From the cell containing the given text, extract its center point as (X, Y) coordinate. 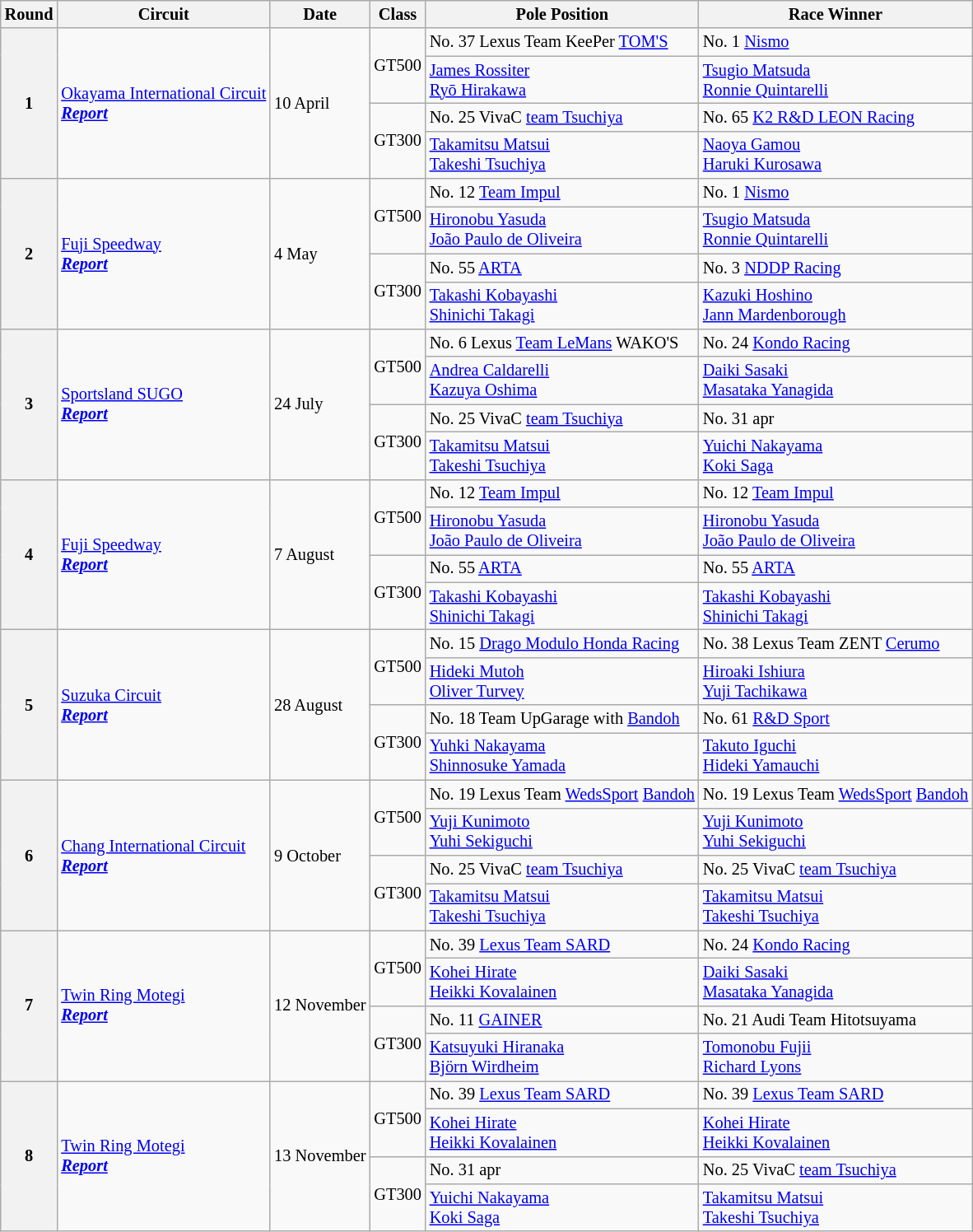
7 August (319, 555)
Takuto Iguchi Hideki Yamauchi (836, 756)
Katsuyuki Hiranaka Björn Wirdheim (562, 1057)
No. 6 Lexus Team LeMans WAKO'S (562, 343)
28 August (319, 705)
Circuit (163, 14)
13 November (319, 1156)
Class (397, 14)
No. 61 R&D Sport (836, 719)
Round (30, 14)
1 (30, 104)
9 October (319, 855)
No. 37 Lexus Team KeePer TOM'S (562, 42)
Sportsland SUGOReport (163, 404)
No. 21 Audi Team Hitotsuyama (836, 1020)
2 (30, 254)
10 April (319, 104)
No. 18 Team UpGarage with Bandoh (562, 719)
James Rossiter Ryō Hirakawa (562, 80)
Chang International CircuitReport (163, 855)
6 (30, 855)
8 (30, 1156)
Naoya Gamou Haruki Kurosawa (836, 155)
12 November (319, 1006)
7 (30, 1006)
Tomonobu Fujii Richard Lyons (836, 1057)
Race Winner (836, 14)
4 (30, 555)
Yuhki Nakayama Shinnosuke Yamada (562, 756)
Date (319, 14)
No. 3 NDDP Racing (836, 268)
4 May (319, 254)
No. 38 Lexus Team ZENT Cerumo (836, 643)
3 (30, 404)
Pole Position (562, 14)
Kazuki Hoshino Jann Mardenborough (836, 306)
Suzuka CircuitReport (163, 705)
24 July (319, 404)
Hideki Mutoh Oliver Turvey (562, 681)
No. 15 Drago Modulo Honda Racing (562, 643)
No. 65 K2 R&D LEON Racing (836, 117)
5 (30, 705)
Andrea Caldarelli Kazuya Oshima (562, 380)
Okayama International CircuitReport (163, 104)
Hiroaki Ishiura Yuji Tachikawa (836, 681)
No. 11 GAINER (562, 1020)
